Return the (X, Y) coordinate for the center point of the cell that contains the specified text.  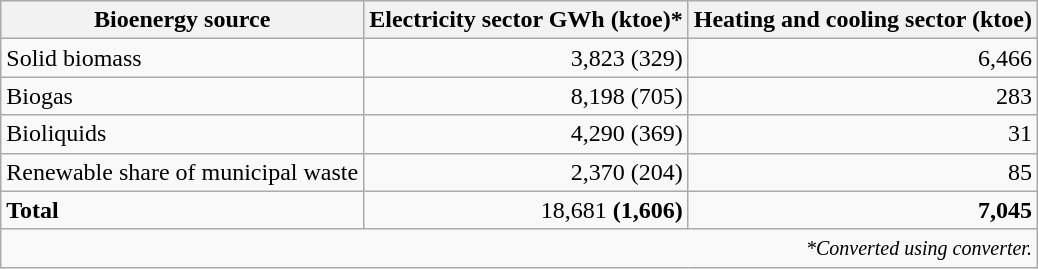
4,290 (369) (526, 134)
Electricity sector GWh (ktoe)* (526, 20)
Bioliquids (182, 134)
Bioenergy source (182, 20)
31 (862, 134)
Total (182, 210)
3,823 (329) (526, 58)
Renewable share of municipal waste (182, 172)
*Converted using converter. (520, 248)
7,045 (862, 210)
Heating and cooling sector (ktoe) (862, 20)
18,681 (1,606) (526, 210)
2,370 (204) (526, 172)
6,466 (862, 58)
85 (862, 172)
Solid biomass (182, 58)
8,198 (705) (526, 96)
Biogas (182, 96)
283 (862, 96)
